Return the (X, Y) coordinate for the center point of the cell that contains the specified text.  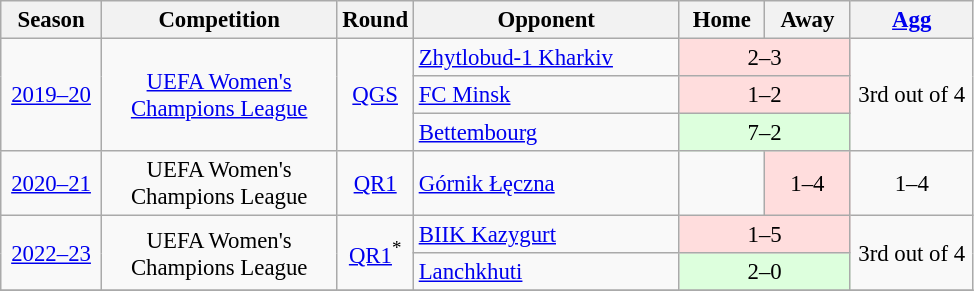
FC Minsk (546, 95)
BIIK Kazygurt (546, 235)
2–3 (764, 58)
Round (375, 20)
1–5 (764, 235)
QGS (375, 96)
Bettembourg (546, 133)
2019–20 (52, 96)
Competition (219, 20)
Agg (912, 20)
1–2 (764, 95)
2022–23 (52, 254)
Zhytlobud-1 Kharkiv (546, 58)
Górnik Łęczna (546, 184)
QR1* (375, 254)
2020–21 (52, 184)
7–2 (764, 133)
QR1 (375, 184)
Away (808, 20)
Season (52, 20)
Home (722, 20)
Opponent (546, 20)
